Capture the cell that displays the provided text and extract its (X, Y) central coordinate. 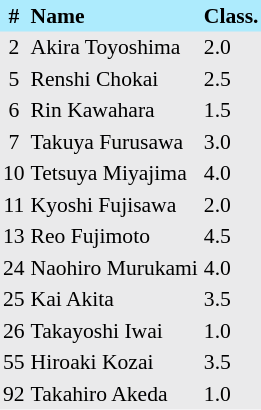
Hiroaki Kozai (114, 362)
13 (14, 236)
Rin Kawahara (114, 110)
2 (14, 48)
Name (114, 16)
7 (14, 142)
26 (14, 331)
5 (14, 79)
25 (14, 300)
Naohiro Murukami (114, 268)
# (14, 16)
Kyoshi Fujisawa (114, 205)
Takuya Furusawa (114, 142)
6 (14, 110)
11 (14, 205)
55 (14, 362)
Reo Fujimoto (114, 236)
24 (14, 268)
Takayoshi Iwai (114, 331)
Tetsuya Miyajima (114, 174)
92 (14, 394)
Renshi Chokai (114, 79)
10 (14, 174)
Takahiro Akeda (114, 394)
Akira Toyoshima (114, 48)
Kai Akita (114, 300)
